Provide the [X, Y] coordinate of the cell's center where the given text is located.  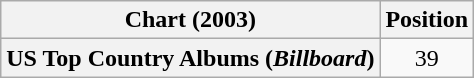
39 [427, 58]
US Top Country Albums (Billboard) [190, 58]
Chart (2003) [190, 20]
Position [427, 20]
